Identify which cell holds the provided text, then report its (X, Y) central coordinate. 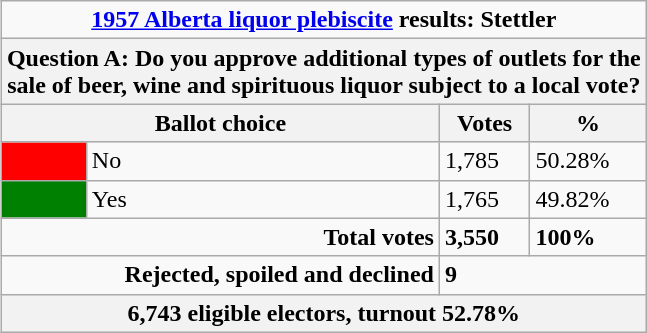
Yes (262, 199)
3,550 (484, 237)
9 (542, 275)
100% (588, 237)
No (262, 161)
1,785 (484, 161)
Votes (484, 123)
6,743 eligible electors, turnout 52.78% (324, 313)
Rejected, spoiled and declined (220, 275)
49.82% (588, 199)
Ballot choice (220, 123)
1957 Alberta liquor plebiscite results: Stettler (324, 20)
Total votes (220, 237)
Question A: Do you approve additional types of outlets for the sale of beer, wine and spirituous liquor subject to a local vote? (324, 72)
50.28% (588, 161)
1,765 (484, 199)
% (588, 123)
